Identify which cell holds the provided text, then report its [x, y] central coordinate. 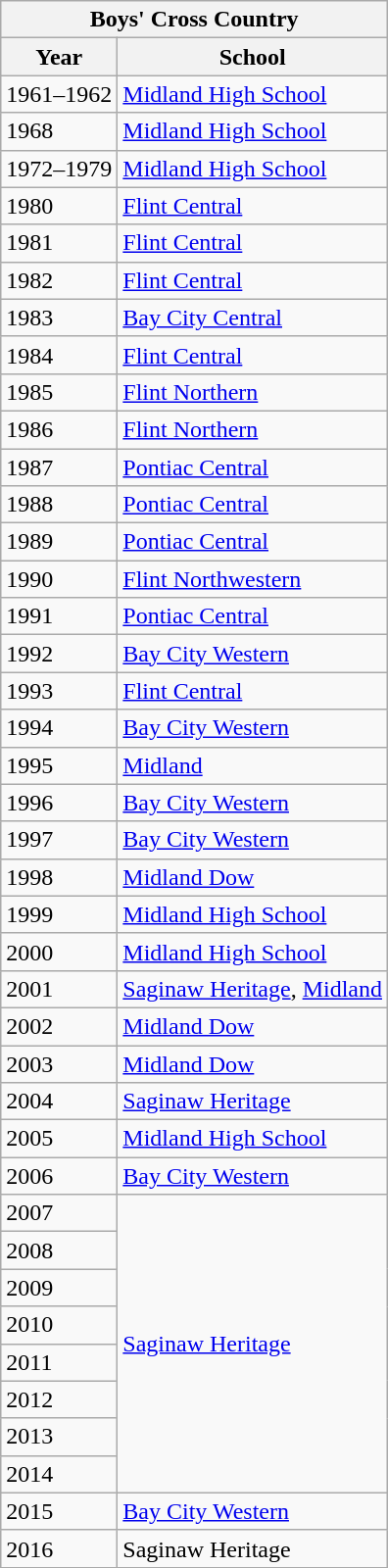
1987 [59, 467]
2012 [59, 1399]
2005 [59, 1139]
1999 [59, 914]
2003 [59, 1063]
2008 [59, 1250]
1991 [59, 616]
1992 [59, 654]
1982 [59, 280]
2010 [59, 1325]
Saginaw Heritage, Midland [253, 989]
2006 [59, 1176]
1961–1962 [59, 94]
1983 [59, 318]
1985 [59, 392]
2000 [59, 952]
Bay City Central [253, 318]
1986 [59, 429]
2007 [59, 1213]
2004 [59, 1102]
1995 [59, 765]
2013 [59, 1437]
1989 [59, 542]
1980 [59, 206]
1968 [59, 131]
2011 [59, 1362]
1993 [59, 691]
Year [59, 57]
Flint Northwestern [253, 579]
Boys' Cross Country [194, 20]
2016 [59, 1548]
1998 [59, 877]
2014 [59, 1474]
School [253, 57]
1994 [59, 728]
1981 [59, 243]
2009 [59, 1288]
1972–1979 [59, 169]
1997 [59, 840]
1988 [59, 505]
2002 [59, 1026]
1984 [59, 355]
2015 [59, 1511]
2001 [59, 989]
1996 [59, 803]
1990 [59, 579]
Midland [253, 765]
